Find where the given text appears and provide that cell's center as (X, Y) coordinate. 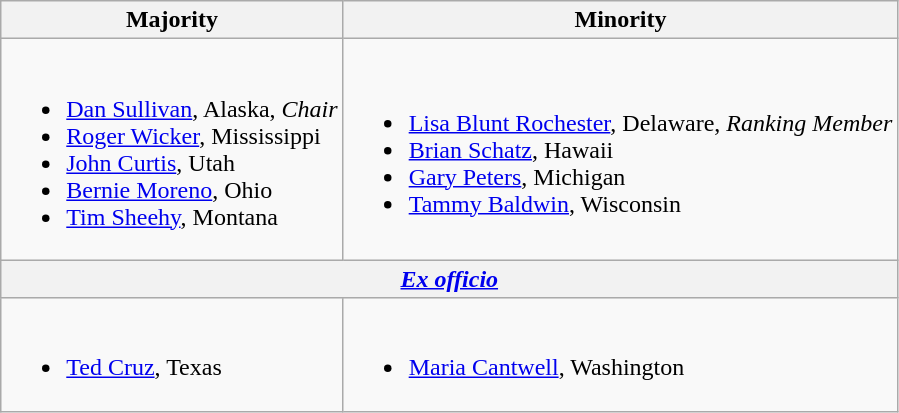
Minority (620, 20)
Maria Cantwell, Washington (620, 354)
Ex officio (450, 279)
Ted Cruz, Texas (172, 354)
Majority (172, 20)
Lisa Blunt Rochester, Delaware, Ranking MemberBrian Schatz, HawaiiGary Peters, MichiganTammy Baldwin, Wisconsin (620, 150)
Dan Sullivan, Alaska, ChairRoger Wicker, MississippiJohn Curtis, UtahBernie Moreno, OhioTim Sheehy, Montana (172, 150)
